Scan for the cell matching the given text and deliver its [x, y] coordinate at center. 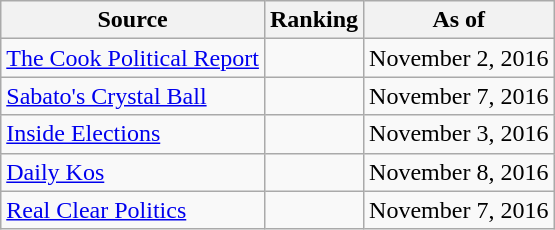
November 2, 2016 [459, 58]
Source [133, 20]
Real Clear Politics [133, 210]
Inside Elections [133, 134]
Ranking [314, 20]
The Cook Political Report [133, 58]
As of [459, 20]
Daily Kos [133, 172]
November 8, 2016 [459, 172]
Sabato's Crystal Ball [133, 96]
November 3, 2016 [459, 134]
